Pinpoint the cell where the given text exists, returning its [x, y] midpoint coordinate. 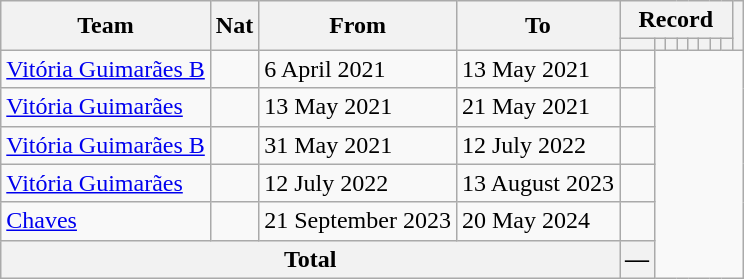
Team [106, 26]
— [638, 259]
Chaves [106, 221]
21 September 2023 [358, 221]
Record [676, 20]
Total [310, 259]
6 April 2021 [358, 69]
From [358, 26]
20 May 2024 [538, 221]
Nat [234, 26]
31 May 2021 [358, 145]
21 May 2021 [538, 107]
13 August 2023 [538, 183]
To [538, 26]
